Search for the cell housing the specified text and yield its [X, Y] center coordinate. 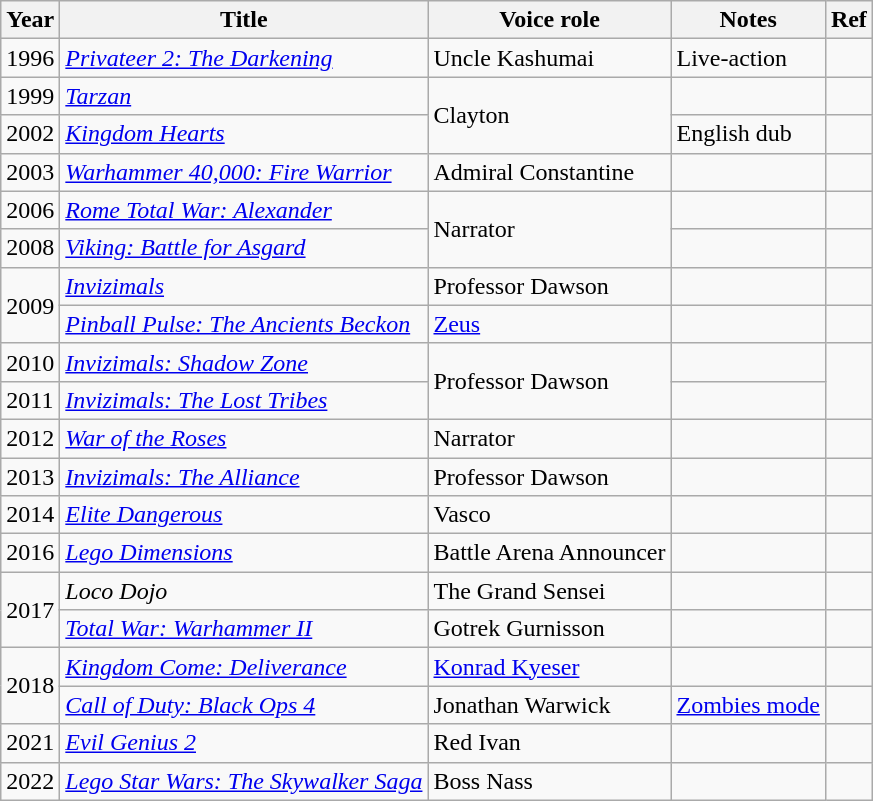
Invizimals: Shadow Zone [244, 362]
Konrad Kyeser [550, 667]
Call of Duty: Black Ops 4 [244, 705]
Uncle Kashumai [550, 58]
Invizimals [244, 286]
The Grand Sensei [550, 591]
2006 [30, 210]
2012 [30, 438]
War of the Roses [244, 438]
Zombies mode [748, 705]
2013 [30, 477]
2003 [30, 172]
Invizimals: The Lost Tribes [244, 400]
Invizimals: The Alliance [244, 477]
Year [30, 20]
2016 [30, 553]
Loco Dojo [244, 591]
2009 [30, 305]
Zeus [550, 324]
Battle Arena Announcer [550, 553]
Lego Star Wars: The Skywalker Saga [244, 781]
Boss Nass [550, 781]
Rome Total War: Alexander [244, 210]
2021 [30, 743]
Total War: Warhammer II [244, 629]
2011 [30, 400]
Clayton [550, 115]
Lego Dimensions [244, 553]
2002 [30, 134]
1996 [30, 58]
2022 [30, 781]
2017 [30, 610]
2014 [30, 515]
Pinball Pulse: The Ancients Beckon [244, 324]
Voice role [550, 20]
Kingdom Hearts [244, 134]
Admiral Constantine [550, 172]
Elite Dangerous [244, 515]
2010 [30, 362]
Live-action [748, 58]
1999 [30, 96]
Gotrek Gurnisson [550, 629]
2018 [30, 686]
Viking: Battle for Asgard [244, 248]
Red Ivan [550, 743]
Tarzan [244, 96]
Privateer 2: The Darkening [244, 58]
Kingdom Come: Deliverance [244, 667]
Title [244, 20]
Vasco [550, 515]
Warhammer 40,000: Fire Warrior [244, 172]
English dub [748, 134]
2008 [30, 248]
Ref [848, 20]
Notes [748, 20]
Evil Genius 2 [244, 743]
Jonathan Warwick [550, 705]
